Return [X, Y] of the center of cell containing provided text 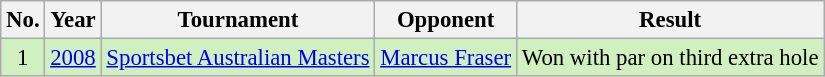
Result [670, 20]
Year [73, 20]
No. [23, 20]
Marcus Fraser [446, 58]
Opponent [446, 20]
Tournament [238, 20]
1 [23, 58]
2008 [73, 58]
Won with par on third extra hole [670, 58]
Sportsbet Australian Masters [238, 58]
